From the cell containing the given text, extract its center point as (x, y) coordinate. 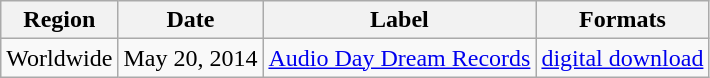
Worldwide (60, 58)
Formats (622, 20)
digital download (622, 58)
Label (400, 20)
Region (60, 20)
Audio Day Dream Records (400, 58)
May 20, 2014 (190, 58)
Date (190, 20)
